Identify which cell holds the provided text, then report its (x, y) central coordinate. 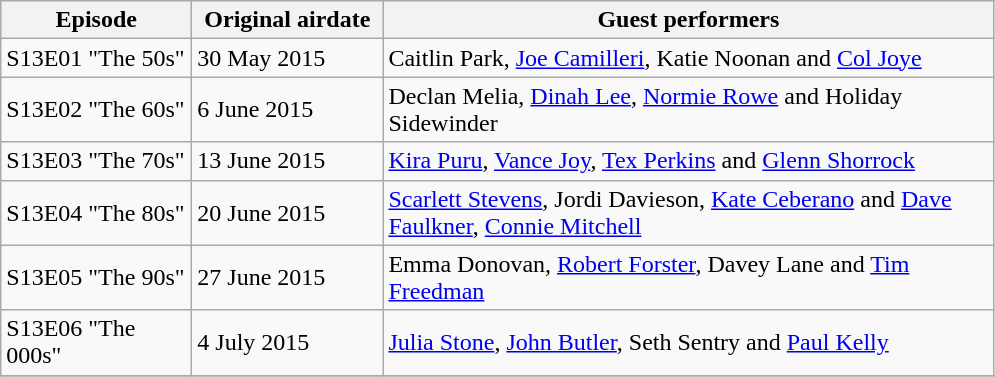
Declan Melia, Dinah Lee, Normie Rowe and Holiday Sidewinder (688, 110)
27 June 2015 (288, 278)
13 June 2015 (288, 161)
Scarlett Stevens, Jordi Davieson, Kate Ceberano and Dave Faulkner, Connie Mitchell (688, 212)
Guest performers (688, 20)
Emma Donovan, Robert Forster, Davey Lane and Tim Freedman (688, 278)
S13E06 "The 000s" (96, 342)
Kira Puru, Vance Joy, Tex Perkins and Glenn Shorrock (688, 161)
S13E03 "The 70s" (96, 161)
S13E01 "The 50s" (96, 58)
Julia Stone, John Butler, Seth Sentry and Paul Kelly (688, 342)
S13E02 "The 60s" (96, 110)
6 June 2015 (288, 110)
Caitlin Park, Joe Camilleri, Katie Noonan and Col Joye (688, 58)
S13E04 "The 80s" (96, 212)
4 July 2015 (288, 342)
S13E05 "The 90s" (96, 278)
20 June 2015 (288, 212)
Episode (96, 20)
Original airdate (288, 20)
30 May 2015 (288, 58)
